Identify which cell holds the provided text, then report its (x, y) central coordinate. 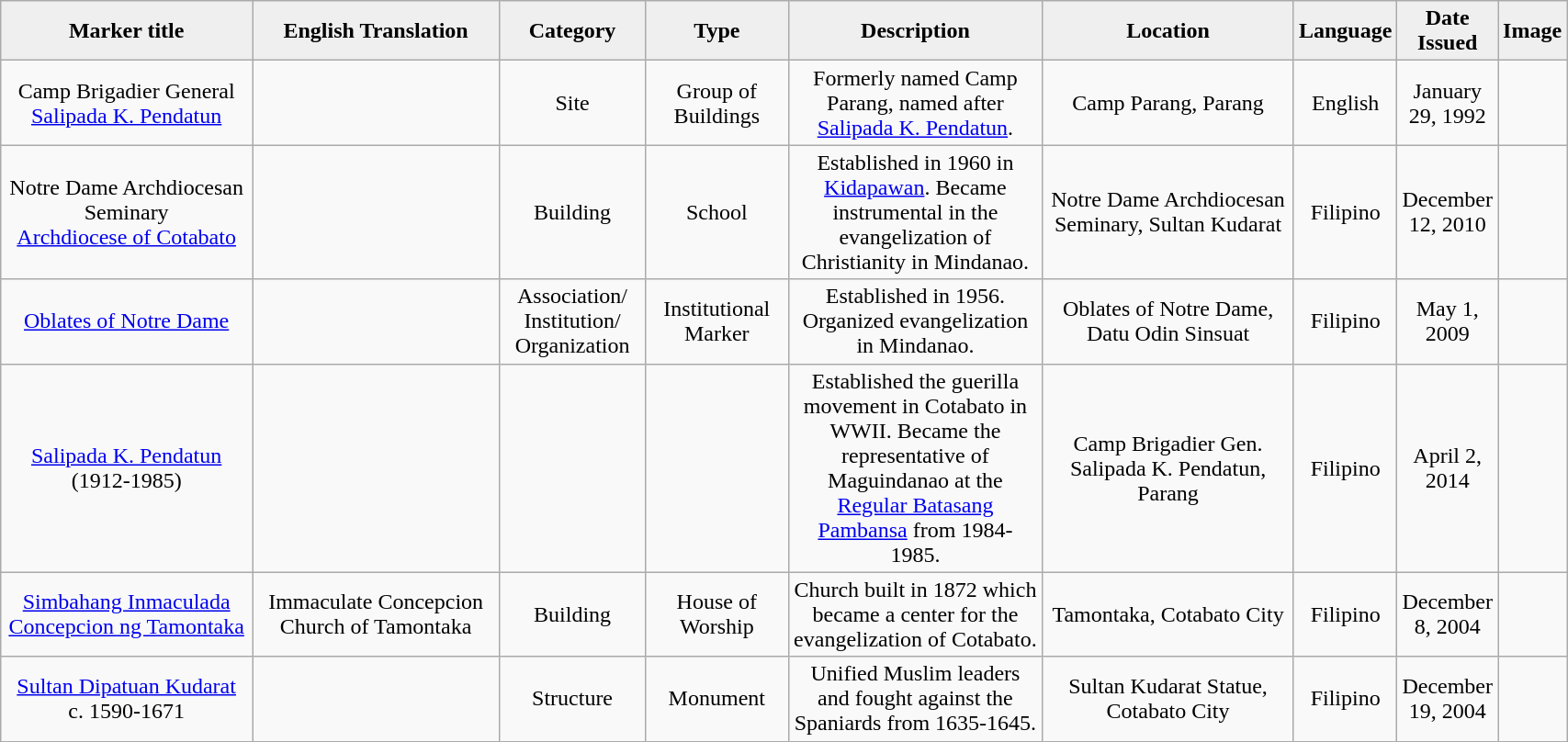
Sultan Kudarat Statue, Cotabato City (1168, 699)
Structure (573, 699)
Group of Buildings (716, 103)
January 29, 1992 (1448, 103)
Site (573, 103)
Oblates of Notre Dame (127, 321)
Camp Brigadier Gen. Salipada K. Pendatun, Parang (1168, 468)
Institutional Marker (716, 321)
Location (1168, 31)
Marker title (127, 31)
Date Issued (1448, 31)
December 12, 2010 (1448, 212)
April 2, 2014 (1448, 468)
Simbahang Inmaculada Concepcion ng Tamontaka (127, 614)
Unified Muslim leaders and fought against the Spaniards from 1635-1645. (915, 699)
Formerly named Camp Parang, named after Salipada K. Pendatun. (915, 103)
Immaculate Concepcion Church of Tamontaka (377, 614)
School (716, 212)
Language (1345, 31)
Sultan Dipatuan Kudaratc. 1590-1671 (127, 699)
December 19, 2004 (1448, 699)
English (1345, 103)
Image (1532, 31)
Tamontaka, Cotabato City (1168, 614)
Salipada K. Pendatun (1912-1985) (127, 468)
Monument (716, 699)
Notre Dame Archdiocesan SeminaryArchdiocese of Cotabato (127, 212)
Church built in 1872 which became a center for the evangelization of Cotabato. (915, 614)
May 1, 2009 (1448, 321)
English Translation (377, 31)
Type (716, 31)
Established the guerilla movement in Cotabato in WWII. Became the representative of Maguindanao at the Regular Batasang Pambansa from 1984-1985. (915, 468)
Description (915, 31)
House of Worship (716, 614)
Notre Dame Archdiocesan Seminary, Sultan Kudarat (1168, 212)
Established in 1956. Organized evangelization in Mindanao. (915, 321)
Oblates of Notre Dame, Datu Odin Sinsuat (1168, 321)
Category (573, 31)
Camp Parang, Parang (1168, 103)
December 8, 2004 (1448, 614)
Established in 1960 in Kidapawan. Became instrumental in the evangelization of Christianity in Mindanao. (915, 212)
Association/ Institution/ Organization (573, 321)
Camp Brigadier General Salipada K. Pendatun (127, 103)
